Search for the cell housing the specified text and yield its [X, Y] center coordinate. 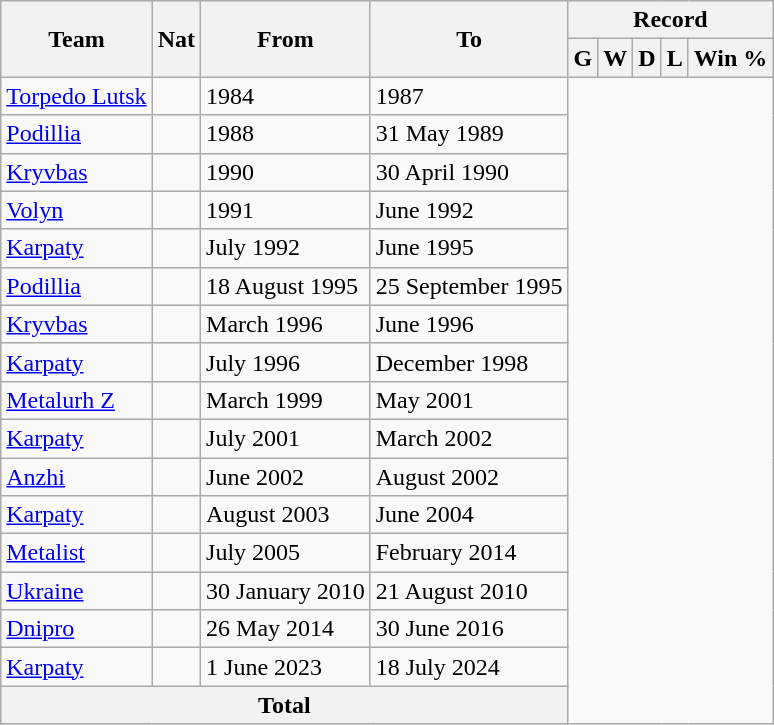
21 August 2010 [469, 591]
1987 [469, 96]
Ukraine [76, 591]
March 2002 [469, 438]
Volyn [76, 210]
30 January 2010 [286, 591]
L [674, 58]
G [583, 58]
To [469, 39]
D [647, 58]
Dnipro [76, 629]
August 2002 [469, 477]
May 2001 [469, 400]
From [286, 39]
March 1996 [286, 324]
Total [284, 705]
25 September 1995 [469, 286]
July 1996 [286, 362]
July 2001 [286, 438]
31 May 1989 [469, 134]
W [616, 58]
1991 [286, 210]
Win % [730, 58]
February 2014 [469, 553]
June 1995 [469, 248]
1990 [286, 172]
June 1992 [469, 210]
July 1992 [286, 248]
1 June 2023 [286, 667]
June 2002 [286, 477]
1984 [286, 96]
Torpedo Lutsk [76, 96]
30 June 2016 [469, 629]
26 May 2014 [286, 629]
Metalurh Z [76, 400]
June 2004 [469, 515]
Anzhi [76, 477]
Metalist [76, 553]
Team [76, 39]
July 2005 [286, 553]
December 1998 [469, 362]
August 2003 [286, 515]
18 July 2024 [469, 667]
18 August 1995 [286, 286]
June 1996 [469, 324]
30 April 1990 [469, 172]
1988 [286, 134]
Record [670, 20]
March 1999 [286, 400]
Nat [176, 39]
